Find where the given text appears and provide that cell's center as [x, y] coordinate. 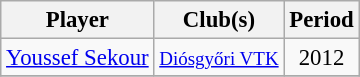
Youssef Sekour [78, 58]
Player [78, 20]
Period [322, 20]
Diósgyőri VTK [219, 58]
Club(s) [219, 20]
2012 [322, 58]
